For the text-containing cell, return its midpoint in (x, y) coordinate format. 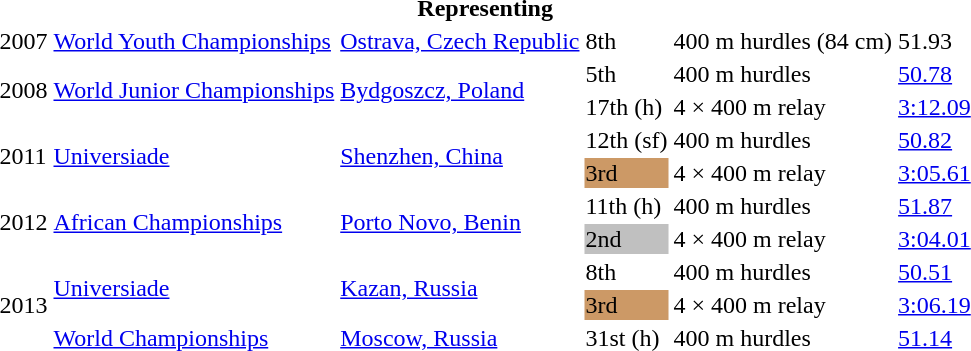
Porto Novo, Benin (460, 222)
12th (sf) (626, 140)
400 m hurdles (84 cm) (783, 41)
17th (h) (626, 107)
African Championships (194, 222)
World Youth Championships (194, 41)
2nd (626, 239)
Kazan, Russia (460, 288)
Shenzhen, China (460, 156)
Bydgoszcz, Poland (460, 90)
5th (626, 74)
Ostrava, Czech Republic (460, 41)
World Junior Championships (194, 90)
11th (h) (626, 206)
